Extract the [x, y] coordinate from the center of the cell holding the provided text.  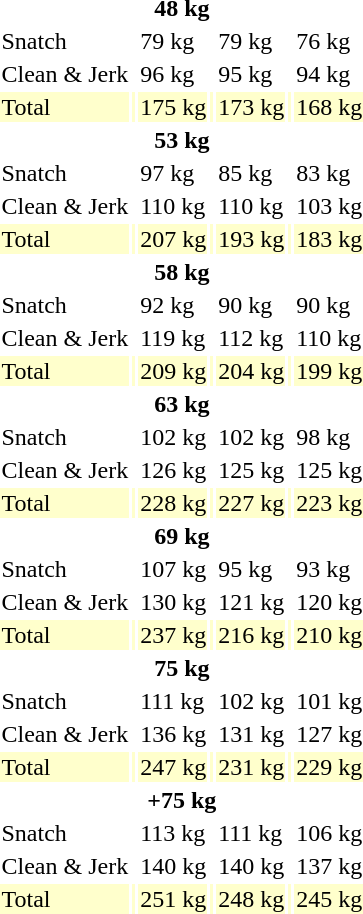
175 kg [174, 107]
228 kg [174, 503]
237 kg [174, 635]
121 kg [252, 602]
247 kg [174, 767]
131 kg [252, 734]
248 kg [252, 899]
96 kg [174, 74]
85 kg [252, 173]
119 kg [174, 338]
112 kg [252, 338]
107 kg [174, 569]
204 kg [252, 371]
126 kg [174, 470]
216 kg [252, 635]
227 kg [252, 503]
113 kg [174, 833]
251 kg [174, 899]
193 kg [252, 239]
136 kg [174, 734]
90 kg [252, 305]
130 kg [174, 602]
97 kg [174, 173]
92 kg [174, 305]
125 kg [252, 470]
173 kg [252, 107]
231 kg [252, 767]
209 kg [174, 371]
207 kg [174, 239]
